Pinpoint the cell where the given text exists, returning its (x, y) midpoint coordinate. 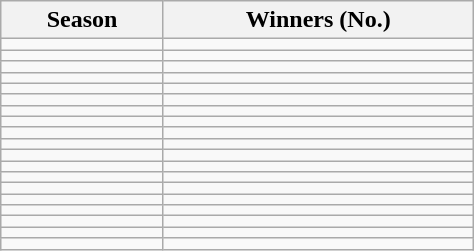
Winners (No.) (318, 20)
Season (82, 20)
